Provide the [X, Y] coordinate of the cell's center where the given text is located.  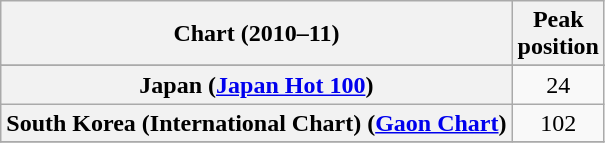
Japan (Japan Hot 100) [256, 85]
South Korea (International Chart) (Gaon Chart) [256, 123]
Chart (2010–11) [256, 34]
102 [558, 123]
24 [558, 85]
Peakposition [558, 34]
